Capture the cell that displays the provided text and extract its [x, y] central coordinate. 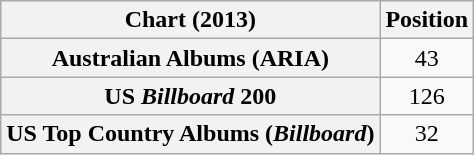
Position [427, 20]
Australian Albums (ARIA) [190, 58]
Chart (2013) [190, 20]
US Billboard 200 [190, 96]
126 [427, 96]
43 [427, 58]
32 [427, 134]
US Top Country Albums (Billboard) [190, 134]
